Identify which cell holds the provided text, then report its (X, Y) central coordinate. 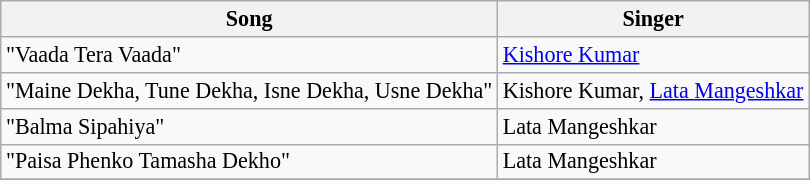
"Maine Dekha, Tune Dekha, Isne Dekha, Usne Dekha" (250, 90)
Kishore Kumar (654, 54)
Kishore Kumar, Lata Mangeshkar (654, 90)
"Vaada Tera Vaada" (250, 54)
Singer (654, 18)
"Balma Sipahiya" (250, 126)
"Paisa Phenko Tamasha Dekho" (250, 162)
Song (250, 18)
